Search for the cell housing the specified text and yield its [x, y] center coordinate. 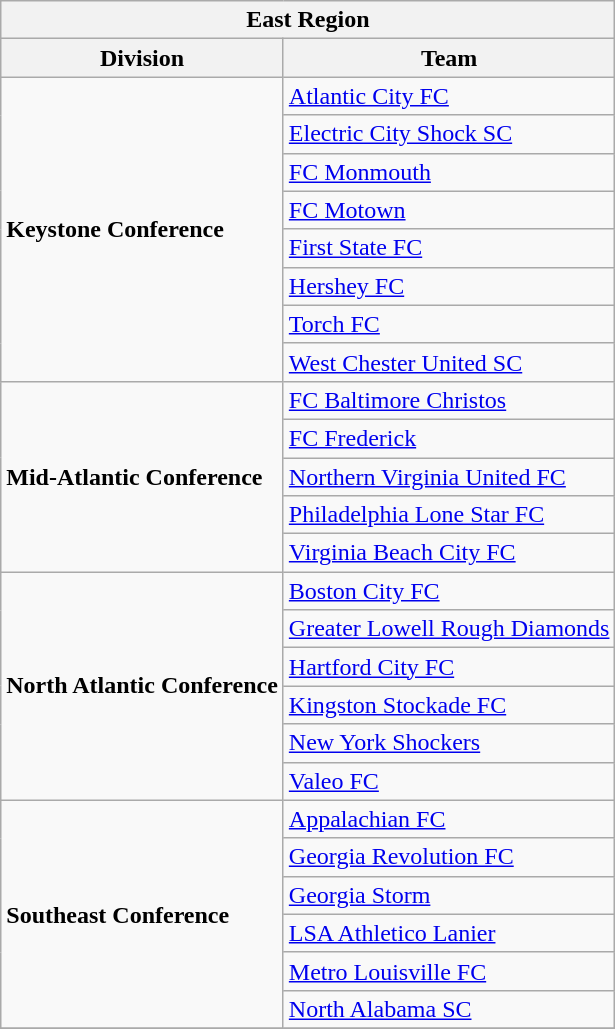
Appalachian FC [449, 819]
Hershey FC [449, 286]
Kingston Stockade FC [449, 705]
Georgia Storm [449, 895]
FC Frederick [449, 438]
Hartford City FC [449, 667]
Division [142, 58]
Georgia Revolution FC [449, 857]
East Region [308, 20]
Mid-Atlantic Conference [142, 476]
Valeo FC [449, 781]
FC Monmouth [449, 172]
Southeast Conference [142, 914]
New York Shockers [449, 743]
Virginia Beach City FC [449, 553]
Torch FC [449, 324]
Northern Virginia United FC [449, 477]
FC Motown [449, 210]
LSA Athletico Lanier [449, 933]
Metro Louisville FC [449, 971]
West Chester United SC [449, 362]
Greater Lowell Rough Diamonds [449, 629]
North Alabama SC [449, 1009]
Team [449, 58]
Keystone Conference [142, 229]
First State FC [449, 248]
FC Baltimore Christos [449, 400]
Boston City FC [449, 591]
North Atlantic Conference [142, 686]
Electric City Shock SC [449, 134]
Atlantic City FC [449, 96]
Philadelphia Lone Star FC [449, 515]
